Capture the cell that displays the provided text and extract its (x, y) central coordinate. 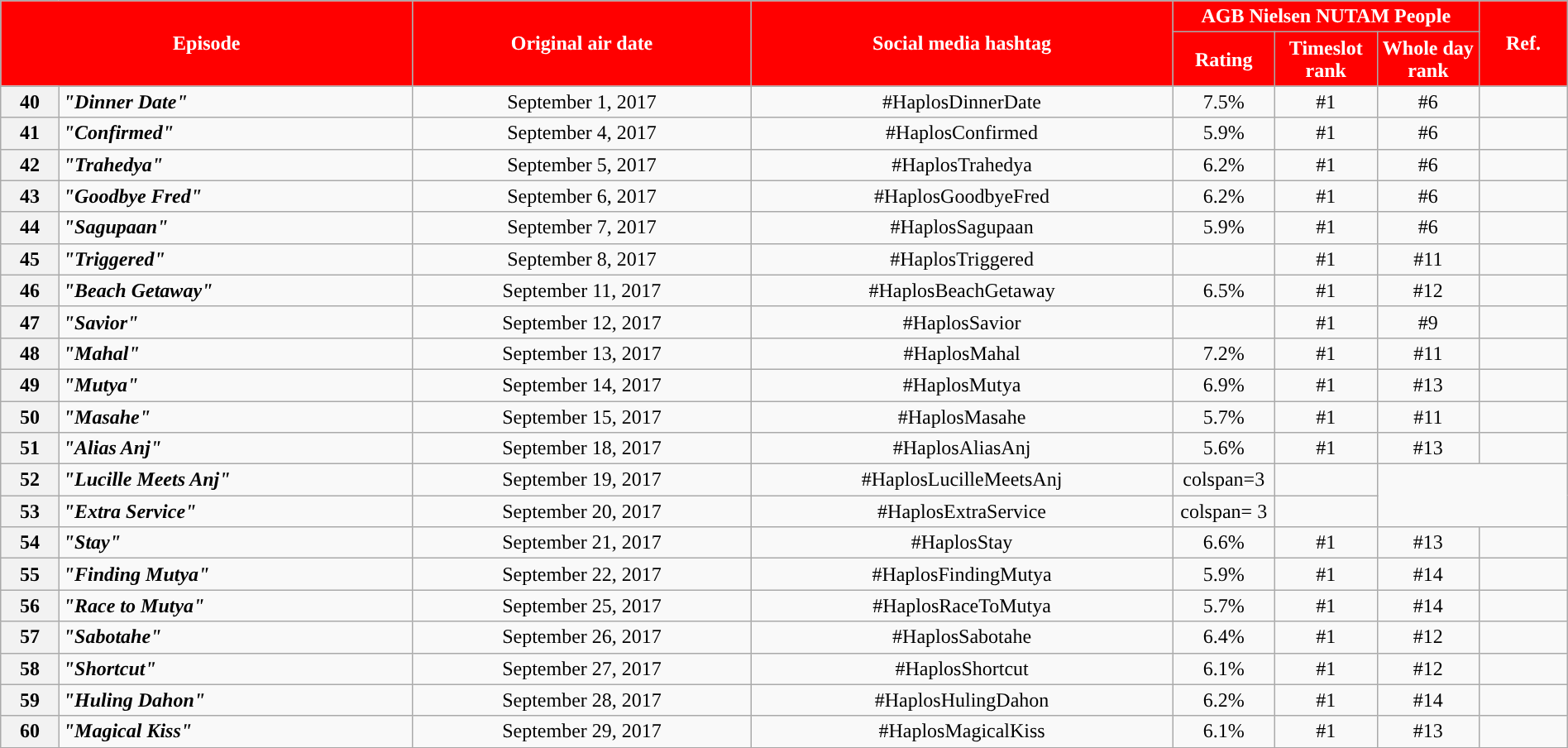
September 27, 2017 (582, 669)
September 7, 2017 (582, 228)
51 (30, 448)
#HaplosSagupaan (962, 228)
#HaplosMahal (962, 353)
46 (30, 290)
6.5% (1224, 290)
September 11, 2017 (582, 290)
59 (30, 700)
"Dinner Date" (236, 102)
September 4, 2017 (582, 133)
47 (30, 322)
"Extra Service" (236, 511)
#HaplosBeachGetaway (962, 290)
"Sagupaan" (236, 228)
40 (30, 102)
colspan=3 (1224, 480)
"Race to Mutya" (236, 606)
#HaplosAliasAnj (962, 448)
"Mutya" (236, 385)
September 26, 2017 (582, 637)
6.6% (1224, 543)
AGB Nielsen NUTAM People (1327, 17)
"Alias Anj" (236, 448)
57 (30, 637)
#HaplosExtraService (962, 511)
September 12, 2017 (582, 322)
42 (30, 165)
September 22, 2017 (582, 574)
Whole dayrank (1428, 60)
55 (30, 574)
Social media hashtag (962, 43)
#HaplosMasahe (962, 416)
49 (30, 385)
5.6% (1224, 448)
#HaplosSavior (962, 322)
September 29, 2017 (582, 731)
September 21, 2017 (582, 543)
#HaplosDinnerDate (962, 102)
#HaplosHulingDahon (962, 700)
"Trahedya" (236, 165)
#HaplosLucilleMeetsAnj (962, 480)
44 (30, 228)
September 19, 2017 (582, 480)
"Savior" (236, 322)
#HaplosConfirmed (962, 133)
48 (30, 353)
September 18, 2017 (582, 448)
colspan= 3 (1224, 511)
"Huling Dahon" (236, 700)
"Magical Kiss" (236, 731)
41 (30, 133)
September 20, 2017 (582, 511)
"Shortcut" (236, 669)
60 (30, 731)
Original air date (582, 43)
"Beach Getaway" (236, 290)
6.4% (1224, 637)
#HaplosMagicalKiss (962, 731)
58 (30, 669)
#HaplosFindingMutya (962, 574)
Rating (1224, 60)
#HaplosTriggered (962, 259)
#HaplosStay (962, 543)
"Mahal" (236, 353)
"Sabotahe" (236, 637)
September 28, 2017 (582, 700)
"Lucille Meets Anj" (236, 480)
43 (30, 196)
"Triggered" (236, 259)
"Finding Mutya" (236, 574)
52 (30, 480)
#HaplosTrahedya (962, 165)
"Stay" (236, 543)
"Goodbye Fred" (236, 196)
Episode (207, 43)
#9 (1428, 322)
"Masahe" (236, 416)
56 (30, 606)
Ref. (1523, 43)
September 13, 2017 (582, 353)
September 25, 2017 (582, 606)
7.5% (1224, 102)
45 (30, 259)
#HaplosGoodbyeFred (962, 196)
Timeslotrank (1327, 60)
#HaplosRaceToMutya (962, 606)
#HaplosSabotahe (962, 637)
September 5, 2017 (582, 165)
6.9% (1224, 385)
September 8, 2017 (582, 259)
#HaplosMutya (962, 385)
50 (30, 416)
53 (30, 511)
7.2% (1224, 353)
September 6, 2017 (582, 196)
"Confirmed" (236, 133)
54 (30, 543)
September 14, 2017 (582, 385)
#HaplosShortcut (962, 669)
September 15, 2017 (582, 416)
September 1, 2017 (582, 102)
